Locate the cell with the specified text and output its (X, Y) center coordinate. 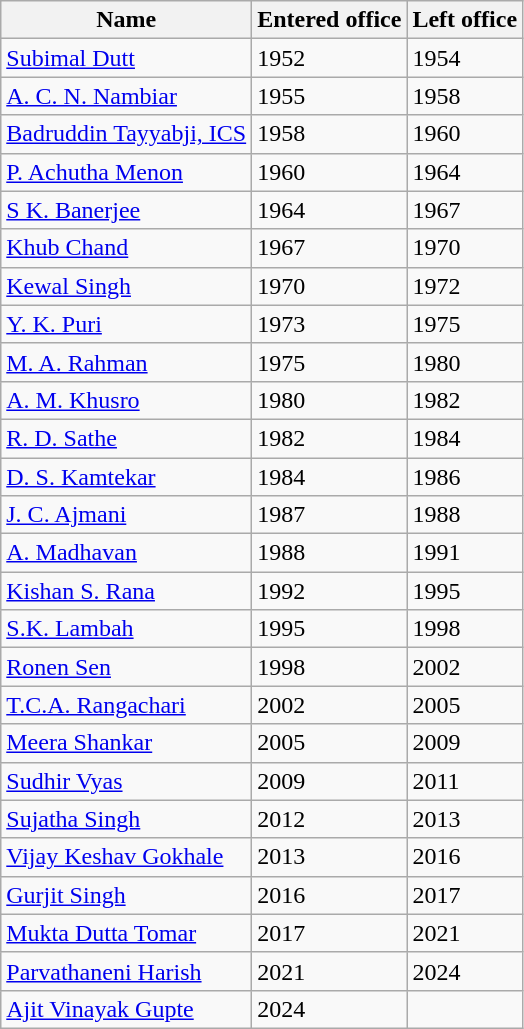
1954 (465, 58)
A. M. Khusro (126, 400)
J. C. Ajmani (126, 515)
Subimal Dutt (126, 58)
Sudhir Vyas (126, 781)
1991 (465, 553)
A. C. N. Nambiar (126, 96)
Kewal Singh (126, 286)
Gurjit Singh (126, 895)
Sujatha Singh (126, 819)
Ronen Sen (126, 667)
1972 (465, 286)
Vijay Keshav Gokhale (126, 857)
1952 (330, 58)
Kishan S. Rana (126, 591)
Parvathaneni Harish (126, 971)
1987 (330, 515)
Badruddin Tayyabji, ICS (126, 134)
Mukta Dutta Tomar (126, 933)
S K. Banerjee (126, 210)
Name (126, 20)
M. A. Rahman (126, 362)
D. S. Kamtekar (126, 477)
Left office (465, 20)
Entered office (330, 20)
1955 (330, 96)
2011 (465, 781)
Meera Shankar (126, 743)
Y. K. Puri (126, 324)
S.K. Lambah (126, 629)
R. D. Sathe (126, 438)
T.C.A. Rangachari (126, 705)
A. Madhavan (126, 553)
1992 (330, 591)
2012 (330, 819)
P. Achutha Menon (126, 172)
1973 (330, 324)
Ajit Vinayak Gupte (126, 1009)
Khub Chand (126, 248)
1986 (465, 477)
